Return the [x, y] coordinate for the center point of the cell that contains the specified text.  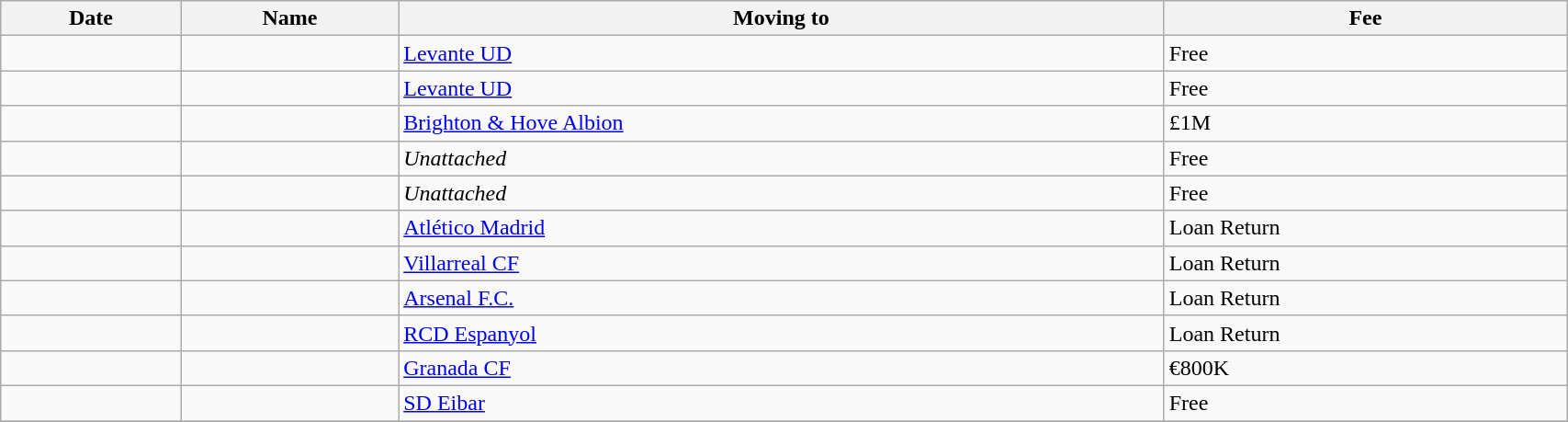
Fee [1365, 18]
SD Eibar [782, 403]
Name [289, 18]
£1M [1365, 123]
Moving to [782, 18]
€800K [1365, 368]
Granada CF [782, 368]
Brighton & Hove Albion [782, 123]
Date [91, 18]
Atlético Madrid [782, 228]
RCD Espanyol [782, 333]
Arsenal F.C. [782, 298]
Villarreal CF [782, 263]
